Output the [x, y] coordinate of the center of the cell containing the given text.  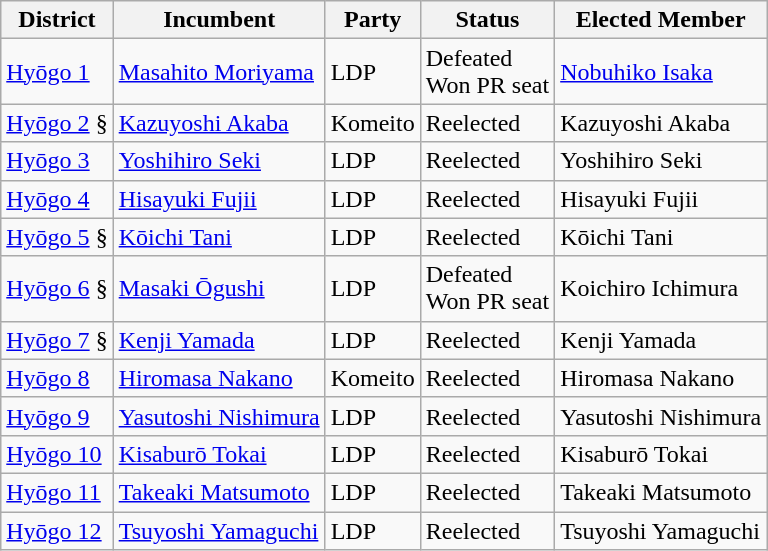
Hyōgo 10 [57, 454]
Nobuhiko Isaka [661, 72]
Hyōgo 12 [57, 531]
Koichiro Ichimura [661, 288]
Party [372, 20]
Elected Member [661, 20]
Hyōgo 9 [57, 416]
Hyōgo 7 § [57, 340]
Hyōgo 6 § [57, 288]
Hyōgo 1 [57, 72]
Hyōgo 5 § [57, 237]
Hyōgo 8 [57, 378]
Incumbent [219, 20]
Status [487, 20]
Hyōgo 2 § [57, 123]
Hyōgo 3 [57, 161]
Hyōgo 11 [57, 492]
Hyōgo 4 [57, 199]
Masaki Ōgushi [219, 288]
District [57, 20]
Masahito Moriyama [219, 72]
